Detect which cell encompasses the target text, then output its (X, Y) center coordinate. 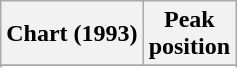
Peakposition (189, 34)
Chart (1993) (72, 34)
